From the cell containing the given text, extract its center point as [x, y] coordinate. 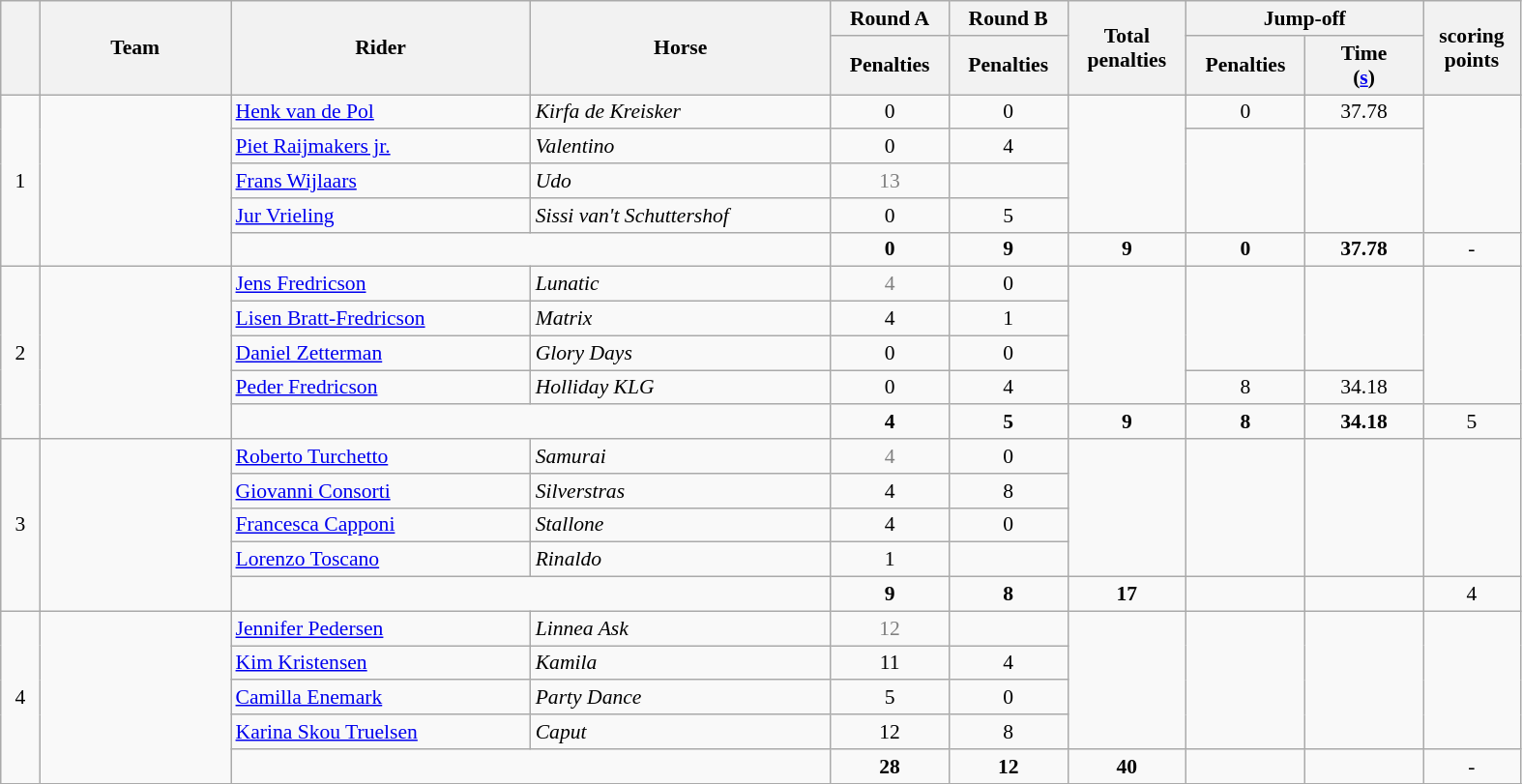
Kim Kristensen [380, 663]
Jennifer Pedersen [380, 628]
Kamila [681, 663]
Silverstras [681, 491]
Jump-off [1305, 18]
Lisen Bratt-Fredricson [380, 319]
scoringpoints [1472, 48]
28 [890, 767]
11 [890, 663]
Roberto Turchetto [380, 456]
Rider [380, 48]
Udo [681, 181]
Team [135, 48]
Karina Skou Truelsen [380, 732]
2 [20, 353]
Glory Days [681, 353]
Frans Wijlaars [380, 181]
Sissi van't Schuttershof [681, 216]
Lorenzo Toscano [380, 560]
Jur Vrieling [380, 216]
Matrix [681, 319]
Total penalties [1127, 48]
Camilla Enemark [380, 698]
Francesca Capponi [380, 525]
Party Dance [681, 698]
Linnea Ask [681, 628]
Jens Fredricson [380, 284]
Holliday KLG [681, 388]
Daniel Zetterman [380, 353]
Round B [1008, 18]
Caput [681, 732]
Samurai [681, 456]
Peder Fredricson [380, 388]
Giovanni Consorti [380, 491]
40 [1127, 767]
17 [1127, 595]
Horse [681, 48]
13 [890, 181]
Piet Raijmakers jr. [380, 147]
3 [20, 525]
Henk van de Pol [380, 112]
Stallone [681, 525]
Lunatic [681, 284]
Kirfa de Kreisker [681, 112]
Valentino [681, 147]
Round A [890, 18]
Rinaldo [681, 560]
Time(s) [1363, 66]
